Search for the cell housing the specified text and yield its [x, y] center coordinate. 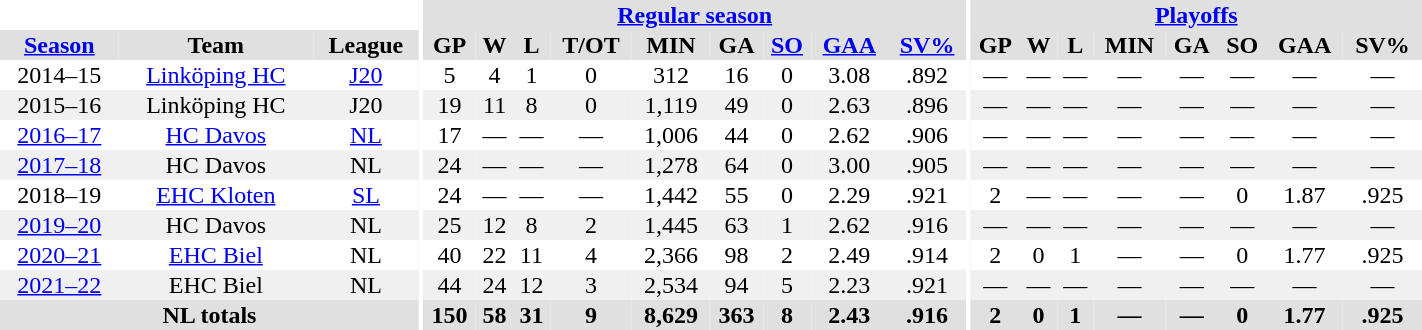
2.49 [850, 255]
31 [532, 315]
2016–17 [60, 135]
1,119 [671, 105]
2020–21 [60, 255]
58 [494, 315]
3.08 [850, 75]
2,366 [671, 255]
Season [60, 45]
2019–20 [60, 225]
2.63 [850, 105]
.905 [928, 165]
SL [366, 195]
3.00 [850, 165]
63 [736, 225]
64 [736, 165]
22 [494, 255]
9 [591, 315]
2.29 [850, 195]
League [366, 45]
.896 [928, 105]
25 [450, 225]
2017–18 [60, 165]
EHC Kloten [216, 195]
.892 [928, 75]
2,534 [671, 285]
19 [450, 105]
2018–19 [60, 195]
2015–16 [60, 105]
98 [736, 255]
NL totals [210, 315]
49 [736, 105]
.906 [928, 135]
2014–15 [60, 75]
1,006 [671, 135]
2.43 [850, 315]
1.87 [1304, 195]
8,629 [671, 315]
16 [736, 75]
1,442 [671, 195]
150 [450, 315]
1,278 [671, 165]
17 [450, 135]
40 [450, 255]
94 [736, 285]
1,445 [671, 225]
T/OT [591, 45]
2.23 [850, 285]
55 [736, 195]
3 [591, 285]
363 [736, 315]
Regular season [694, 15]
2021–22 [60, 285]
Team [216, 45]
.914 [928, 255]
312 [671, 75]
Playoffs [1196, 15]
